Determine the (x, y) coordinate at the center of the cell enclosing the given text.  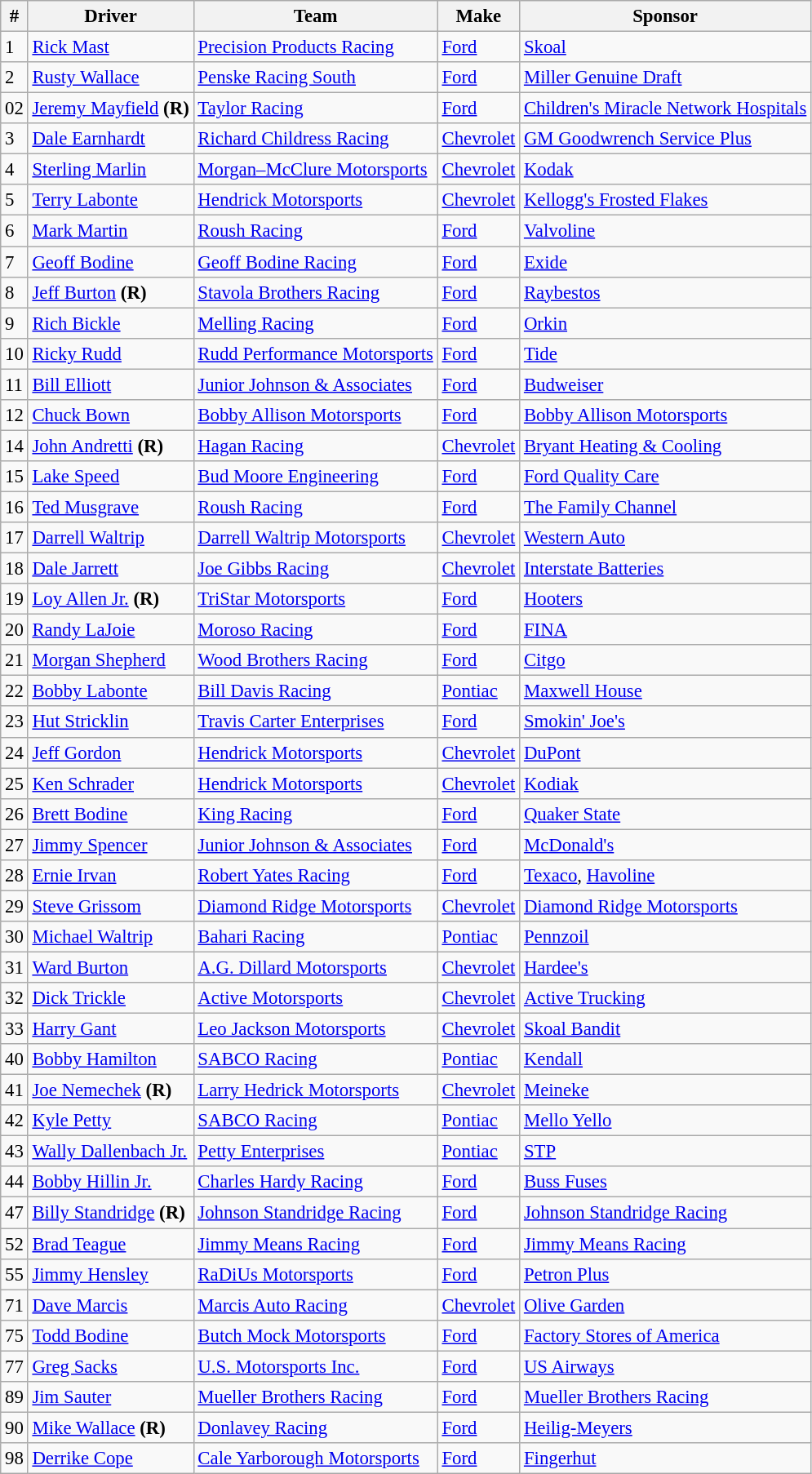
Pennzoil (666, 937)
Bill Davis Racing (315, 691)
21 (15, 660)
Charles Hardy Racing (315, 1183)
Morgan Shepherd (111, 660)
Texaco, Havoline (666, 876)
Dale Earnhardt (111, 139)
Interstate Batteries (666, 569)
Petron Plus (666, 1274)
10 (15, 353)
90 (15, 1427)
Bryant Heating & Cooling (666, 446)
4 (15, 170)
40 (15, 1059)
Citgo (666, 660)
Morgan–McClure Motorsports (315, 170)
26 (15, 814)
20 (15, 630)
7 (15, 262)
# (15, 16)
71 (15, 1305)
Bobby Hamilton (111, 1059)
Hagan Racing (315, 446)
02 (15, 109)
Jimmy Hensley (111, 1274)
McDonald's (666, 845)
Travis Carter Enterprises (315, 722)
Chuck Bown (111, 415)
Hooters (666, 599)
Team (315, 16)
Ted Musgrave (111, 507)
Donlavey Racing (315, 1427)
STP (666, 1152)
Rick Mast (111, 47)
Miller Genuine Draft (666, 78)
Mike Wallace (R) (111, 1427)
U.S. Motorsports Inc. (315, 1366)
77 (15, 1366)
Driver (111, 16)
Ken Schrader (111, 784)
Buss Fuses (666, 1183)
Bud Moore Engineering (315, 477)
15 (15, 477)
Rusty Wallace (111, 78)
Mark Martin (111, 231)
89 (15, 1397)
Jeff Gordon (111, 753)
19 (15, 599)
Stavola Brothers Racing (315, 292)
Geoff Bodine (111, 262)
23 (15, 722)
Mello Yello (666, 1121)
Precision Products Racing (315, 47)
Sponsor (666, 16)
Kyle Petty (111, 1121)
5 (15, 200)
Bobby Hillin Jr. (111, 1183)
Richard Childress Racing (315, 139)
Michael Waltrip (111, 937)
28 (15, 876)
Joe Nemechek (R) (111, 1090)
Kodak (666, 170)
Wally Dallenbach Jr. (111, 1152)
Jimmy Spencer (111, 845)
42 (15, 1121)
Billy Standridge (R) (111, 1213)
3 (15, 139)
TriStar Motorsports (315, 599)
Ricky Rudd (111, 353)
8 (15, 292)
Exide (666, 262)
Taylor Racing (315, 109)
Tide (666, 353)
Fingerhut (666, 1458)
FINA (666, 630)
Robert Yates Racing (315, 876)
Quaker State (666, 814)
Maxwell House (666, 691)
Factory Stores of America (666, 1335)
Brett Bodine (111, 814)
18 (15, 569)
12 (15, 415)
DuPont (666, 753)
Children's Miracle Network Hospitals (666, 109)
Lake Speed (111, 477)
24 (15, 753)
27 (15, 845)
Penske Racing South (315, 78)
Jeff Burton (R) (111, 292)
14 (15, 446)
King Racing (315, 814)
Butch Mock Motorsports (315, 1335)
Todd Bodine (111, 1335)
16 (15, 507)
US Airways (666, 1366)
Geoff Bodine Racing (315, 262)
52 (15, 1244)
25 (15, 784)
Raybestos (666, 292)
Leo Jackson Motorsports (315, 1029)
Rich Bickle (111, 323)
GM Goodwrench Service Plus (666, 139)
Hardee's (666, 967)
1 (15, 47)
2 (15, 78)
The Family Channel (666, 507)
Heilig-Meyers (666, 1427)
30 (15, 937)
Hut Stricklin (111, 722)
Active Motorsports (315, 998)
A.G. Dillard Motorsports (315, 967)
Active Trucking (666, 998)
Joe Gibbs Racing (315, 569)
Skoal (666, 47)
Jim Sauter (111, 1397)
Valvoline (666, 231)
Make (478, 16)
Rudd Performance Motorsports (315, 353)
31 (15, 967)
9 (15, 323)
75 (15, 1335)
Harry Gant (111, 1029)
41 (15, 1090)
Terry Labonte (111, 200)
17 (15, 538)
Kellogg's Frosted Flakes (666, 200)
Ward Burton (111, 967)
44 (15, 1183)
Derrike Cope (111, 1458)
Jeremy Mayfield (R) (111, 109)
Dick Trickle (111, 998)
Western Auto (666, 538)
Dave Marcis (111, 1305)
Skoal Bandit (666, 1029)
Cale Yarborough Motorsports (315, 1458)
98 (15, 1458)
RaDiUs Motorsports (315, 1274)
Meineke (666, 1090)
Ernie Irvan (111, 876)
Smokin' Joe's (666, 722)
47 (15, 1213)
Ford Quality Care (666, 477)
Loy Allen Jr. (R) (111, 599)
Steve Grissom (111, 906)
Marcis Auto Racing (315, 1305)
11 (15, 384)
Budweiser (666, 384)
Moroso Racing (315, 630)
John Andretti (R) (111, 446)
Petty Enterprises (315, 1152)
6 (15, 231)
Bahari Racing (315, 937)
55 (15, 1274)
Wood Brothers Racing (315, 660)
33 (15, 1029)
43 (15, 1152)
Melling Racing (315, 323)
Randy LaJoie (111, 630)
Larry Hedrick Motorsports (315, 1090)
Olive Garden (666, 1305)
Darrell Waltrip Motorsports (315, 538)
Darrell Waltrip (111, 538)
Bill Elliott (111, 384)
Dale Jarrett (111, 569)
Sterling Marlin (111, 170)
Bobby Labonte (111, 691)
Brad Teague (111, 1244)
Kodiak (666, 784)
Kendall (666, 1059)
Orkin (666, 323)
22 (15, 691)
32 (15, 998)
Greg Sacks (111, 1366)
29 (15, 906)
